For the text-containing cell, return its midpoint in [X, Y] coordinate format. 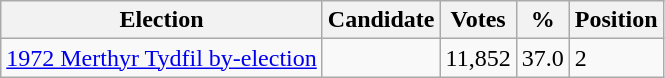
1972 Merthyr Tydfil by-election [162, 58]
Votes [478, 20]
Candidate [381, 20]
11,852 [478, 58]
2 [616, 58]
37.0 [542, 58]
Position [616, 20]
Election [162, 20]
% [542, 20]
